Find where the given text appears and provide that cell's center as [X, Y] coordinate. 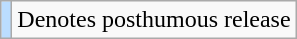
Denotes posthumous release [154, 20]
